Locate the cell with the specified text and output its (x, y) center coordinate. 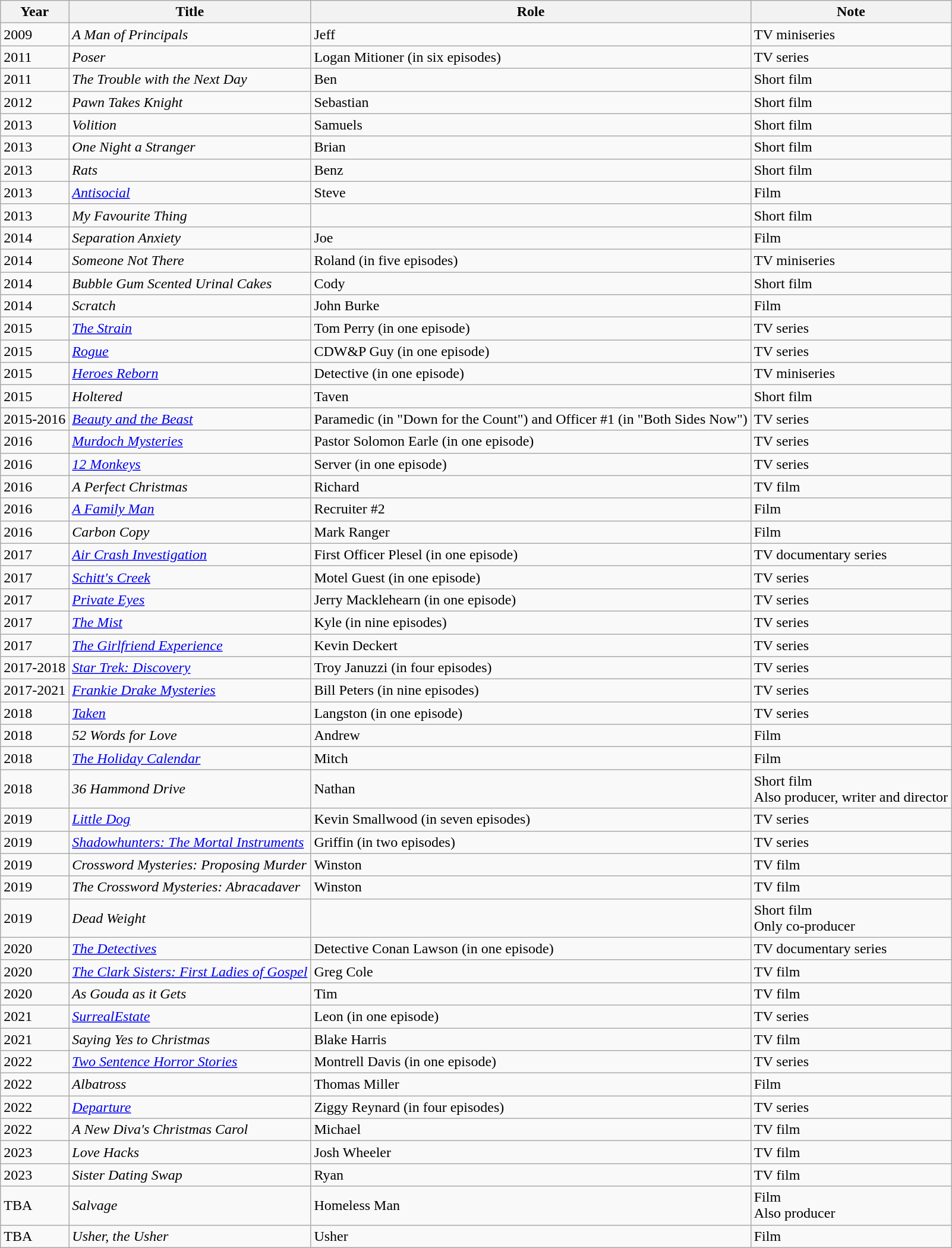
Kevin Deckert (531, 645)
First Officer Plesel (in one episode) (531, 554)
Montrell Davis (in one episode) (531, 1062)
Albatross (190, 1085)
Blake Harris (531, 1039)
FilmAlso producer (851, 1205)
Griffin (in two episodes) (531, 842)
2015-2016 (34, 419)
Richard (531, 487)
Bill Peters (in nine episodes) (531, 691)
Kyle (in nine episodes) (531, 622)
John Burke (531, 306)
Rats (190, 170)
Someone Not There (190, 260)
Ben (531, 80)
A Perfect Christmas (190, 487)
Carbon Copy (190, 532)
Title (190, 12)
Salvage (190, 1205)
The Detectives (190, 948)
The Trouble with the Next Day (190, 80)
Shadowhunters: The Mortal Instruments (190, 842)
Paramedic (in "Down for the Count") and Officer #1 (in "Both Sides Now") (531, 419)
Schitt's Creek (190, 577)
SurrealEstate (190, 1016)
Detective Conan Lawson (in one episode) (531, 948)
Benz (531, 170)
The Holiday Calendar (190, 758)
A Man of Principals (190, 34)
Separation Anxiety (190, 238)
Kevin Smallwood (in seven episodes) (531, 820)
Little Dog (190, 820)
Samuels (531, 125)
Pawn Takes Knight (190, 102)
Logan Mitioner (in six episodes) (531, 57)
Jerry Macklehearn (in one episode) (531, 600)
Troy Januzzi (in four episodes) (531, 668)
Andrew (531, 736)
Bubble Gum Scented Urinal Cakes (190, 283)
36 Hammond Drive (190, 789)
Tom Perry (in one episode) (531, 329)
2017-2018 (34, 668)
The Crossword Mysteries: Abracadaver (190, 887)
Motel Guest (in one episode) (531, 577)
A Family Man (190, 509)
The Mist (190, 622)
Note (851, 12)
52 Words for Love (190, 736)
Poser (190, 57)
Dead Weight (190, 918)
Star Trek: Discovery (190, 668)
Roland (in five episodes) (531, 260)
Usher, the Usher (190, 1236)
Love Hacks (190, 1152)
My Favourite Thing (190, 215)
Homeless Man (531, 1205)
Short filmAlso producer, writer and director (851, 789)
Thomas Miller (531, 1085)
Role (531, 12)
Two Sentence Horror Stories (190, 1062)
Crossword Mysteries: Proposing Murder (190, 865)
Nathan (531, 789)
Recruiter #2 (531, 509)
CDW&P Guy (in one episode) (531, 351)
Mark Ranger (531, 532)
Detective (in one episode) (531, 374)
2009 (34, 34)
Greg Cole (531, 971)
Tim (531, 994)
Ziggy Reynard (in four episodes) (531, 1107)
The Girlfriend Experience (190, 645)
Air Crash Investigation (190, 554)
Michael (531, 1130)
A New Diva's Christmas Carol (190, 1130)
Saying Yes to Christmas (190, 1039)
Antisocial (190, 193)
Short filmOnly co-producer (851, 918)
One Night a Stranger (190, 147)
Heroes Reborn (190, 374)
Joe (531, 238)
Server (in one episode) (531, 464)
Taken (190, 713)
As Gouda as it Gets (190, 994)
Volition (190, 125)
Murdoch Mysteries (190, 442)
Sebastian (531, 102)
Holtered (190, 396)
2012 (34, 102)
2017-2021 (34, 691)
Langston (in one episode) (531, 713)
Sister Dating Swap (190, 1175)
The Strain (190, 329)
Cody (531, 283)
Jeff (531, 34)
Pastor Solomon Earle (in one episode) (531, 442)
Steve (531, 193)
Ryan (531, 1175)
Beauty and the Beast (190, 419)
Departure (190, 1107)
12 Monkeys (190, 464)
Private Eyes (190, 600)
Josh Wheeler (531, 1152)
Taven (531, 396)
Leon (in one episode) (531, 1016)
Frankie Drake Mysteries (190, 691)
Mitch (531, 758)
Usher (531, 1236)
Rogue (190, 351)
Scratch (190, 306)
The Clark Sisters: First Ladies of Gospel (190, 971)
Year (34, 12)
Brian (531, 147)
